Capture the cell that displays the provided text and extract its (X, Y) central coordinate. 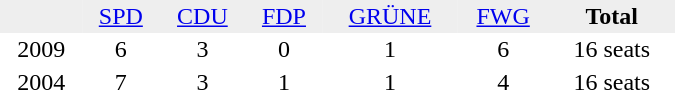
SPD (121, 16)
CDU (202, 16)
1 (390, 50)
2009 (42, 50)
Total (612, 16)
16 seats (612, 50)
0 (284, 50)
GRÜNE (390, 16)
FDP (284, 16)
3 (202, 50)
FWG (504, 16)
